Search for the cell housing the specified text and yield its [X, Y] center coordinate. 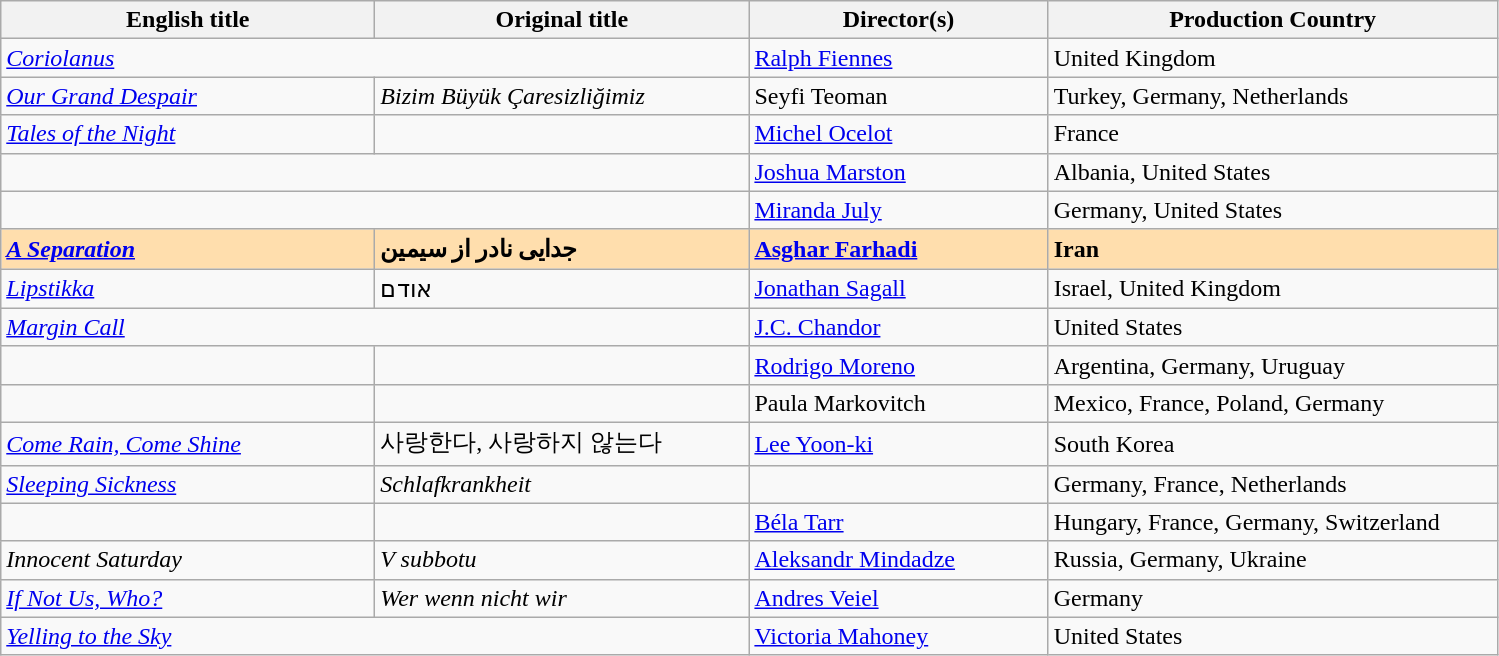
Original title [562, 20]
Michel Ocelot [898, 134]
Israel, United Kingdom [1272, 289]
If Not Us, Who? [188, 598]
Turkey, Germany, Netherlands [1272, 96]
Joshua Marston [898, 172]
Sleeping Sickness [188, 484]
Mexico, France, Poland, Germany [1272, 403]
Victoria Mahoney [898, 636]
Bizim Büyük Çaresizliğimiz [562, 96]
United Kingdom [1272, 58]
Schlafkrankheit [562, 484]
Argentina, Germany, Uruguay [1272, 365]
Jonathan Sagall [898, 289]
Germany [1272, 598]
Andres Veiel [898, 598]
Yelling to the Sky [375, 636]
Béla Tarr [898, 522]
J.C. Chandor [898, 327]
Seyfi Teoman [898, 96]
Asghar Farhadi [898, 249]
Coriolanus [375, 58]
A Separation [188, 249]
Germany, United States [1272, 210]
Russia, Germany, Ukraine [1272, 560]
Lipstikka [188, 289]
Margin Call [375, 327]
Ralph Fiennes [898, 58]
Innocent Saturday [188, 560]
Aleksandr Mindadze [898, 560]
Production Country [1272, 20]
Wer wenn nicht wir [562, 598]
English title [188, 20]
Director(s) [898, 20]
South Korea [1272, 444]
Albania, United States [1272, 172]
Tales of the Night [188, 134]
Iran [1272, 249]
V subbotu [562, 560]
사랑한다, 사랑하지 않는다 [562, 444]
Paula Markovitch [898, 403]
Hungary, France, Germany, Switzerland [1272, 522]
Miranda July [898, 210]
Germany, France, Netherlands [1272, 484]
Come Rain, Come Shine [188, 444]
אודם [562, 289]
Rodrigo Moreno [898, 365]
جدایی نادر از سیمین [562, 249]
Lee Yoon-ki [898, 444]
France [1272, 134]
Our Grand Despair [188, 96]
